Pinpoint the cell where the given text exists, returning its [x, y] midpoint coordinate. 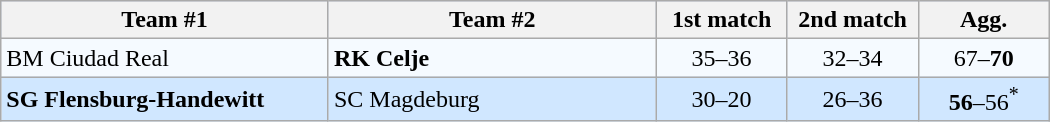
56–56* [984, 100]
35–36 [722, 58]
67–70 [984, 58]
Team #2 [492, 20]
SC Magdeburg [492, 100]
1st match [722, 20]
SG Flensburg-Handewitt [165, 100]
2nd match [852, 20]
26–36 [852, 100]
RK Celje [492, 58]
BM Ciudad Real [165, 58]
30–20 [722, 100]
Agg. [984, 20]
32–34 [852, 58]
Team #1 [165, 20]
